For the text-containing cell, return its midpoint in [X, Y] coordinate format. 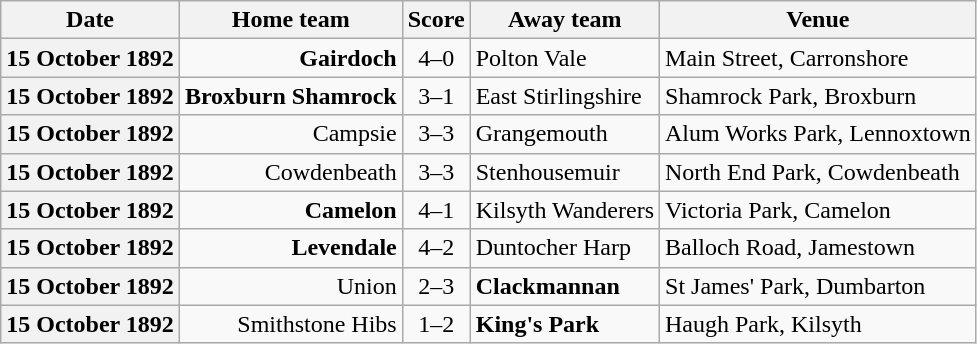
2–3 [436, 286]
Smithstone Hibs [290, 324]
Main Street, Carronshore [818, 58]
Score [436, 20]
Shamrock Park, Broxburn [818, 96]
St James' Park, Dumbarton [818, 286]
Grangemouth [564, 134]
Balloch Road, Jamestown [818, 248]
Alum Works Park, Lennoxtown [818, 134]
Haugh Park, Kilsyth [818, 324]
Polton Vale [564, 58]
North End Park, Cowdenbeath [818, 172]
Levendale [290, 248]
1–2 [436, 324]
Home team [290, 20]
East Stirlingshire [564, 96]
Gairdoch [290, 58]
Cowdenbeath [290, 172]
3–1 [436, 96]
4–1 [436, 210]
4–0 [436, 58]
Camelon [290, 210]
Campsie [290, 134]
Stenhousemuir [564, 172]
Date [90, 20]
King's Park [564, 324]
Victoria Park, Camelon [818, 210]
Venue [818, 20]
Union [290, 286]
Clackmannan [564, 286]
Duntocher Harp [564, 248]
Broxburn Shamrock [290, 96]
4–2 [436, 248]
Kilsyth Wanderers [564, 210]
Away team [564, 20]
